Detect which cell encompasses the target text, then output its [X, Y] center coordinate. 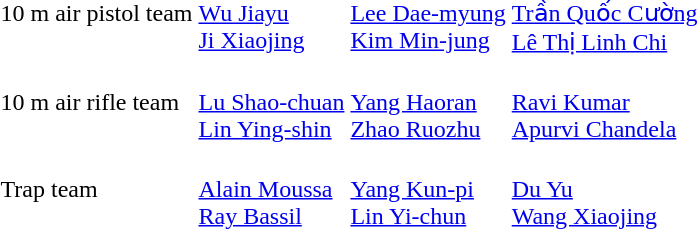
Lu Shao-chuanLin Ying-shin [272, 102]
Yang HaoranZhao Ruozhu [428, 102]
